Return (x, y) of the center of cell containing provided text 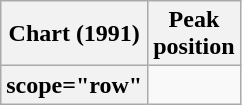
scope="row" (74, 85)
Chart (1991) (74, 34)
Peakposition (194, 34)
